Extract the [x, y] coordinate from the center of the cell holding the provided text.  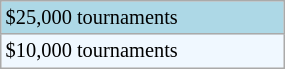
$25,000 tournaments [142, 17]
$10,000 tournaments [142, 51]
